Identify which cell holds the provided text, then report its [x, y] central coordinate. 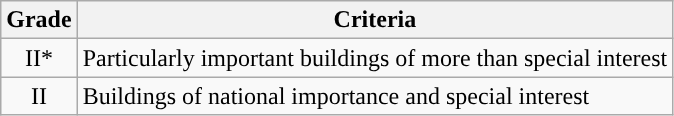
Buildings of national importance and special interest [375, 96]
Grade [39, 20]
II* [39, 58]
Criteria [375, 20]
II [39, 96]
Particularly important buildings of more than special interest [375, 58]
